Provide the (x, y) coordinate of the cell's center where the given text is located.  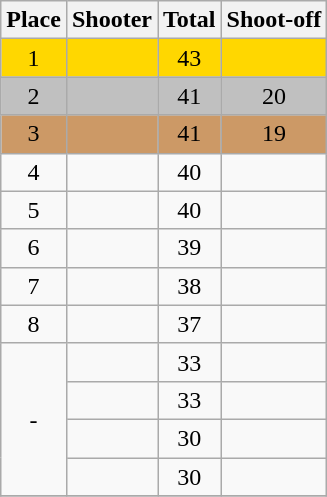
19 (274, 134)
7 (34, 286)
3 (34, 134)
1 (34, 58)
38 (190, 286)
8 (34, 324)
Place (34, 20)
20 (274, 96)
5 (34, 210)
37 (190, 324)
Shoot-off (274, 20)
2 (34, 96)
6 (34, 248)
4 (34, 172)
Total (190, 20)
- (34, 419)
39 (190, 248)
43 (190, 58)
Shooter (112, 20)
